Determine the [X, Y] coordinate at the center of the cell enclosing the given text.  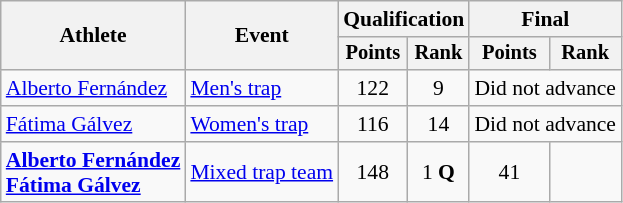
Alberto FernándezFátima Gálvez [94, 172]
Fátima Gálvez [94, 124]
Women's trap [262, 124]
116 [372, 124]
1 Q [438, 172]
41 [509, 172]
Qualification [404, 19]
Athlete [94, 36]
122 [372, 88]
Mixed trap team [262, 172]
Men's trap [262, 88]
9 [438, 88]
Alberto Fernández [94, 88]
Event [262, 36]
148 [372, 172]
Final [545, 19]
14 [438, 124]
